Return the (X, Y) coordinate for the center point of the cell that contains the specified text.  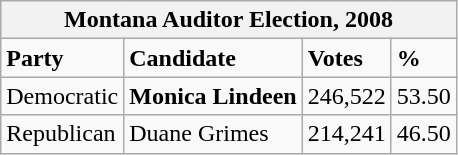
Duane Grimes (213, 134)
Democratic (62, 96)
Monica Lindeen (213, 96)
246,522 (346, 96)
Votes (346, 58)
% (424, 58)
Republican (62, 134)
Party (62, 58)
Montana Auditor Election, 2008 (229, 20)
214,241 (346, 134)
53.50 (424, 96)
Candidate (213, 58)
46.50 (424, 134)
